Search for the cell housing the specified text and yield its (X, Y) center coordinate. 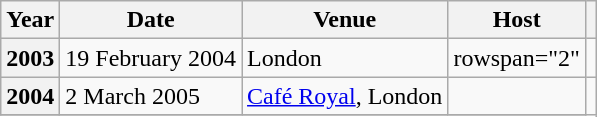
2003 (30, 58)
Venue (345, 20)
Café Royal, London (345, 96)
Date (151, 20)
2 March 2005 (151, 96)
Year (30, 20)
19 February 2004 (151, 58)
Host (517, 20)
rowspan="2" (517, 58)
London (345, 58)
2004 (30, 96)
